Pinpoint the cell where the given text exists, returning its (X, Y) midpoint coordinate. 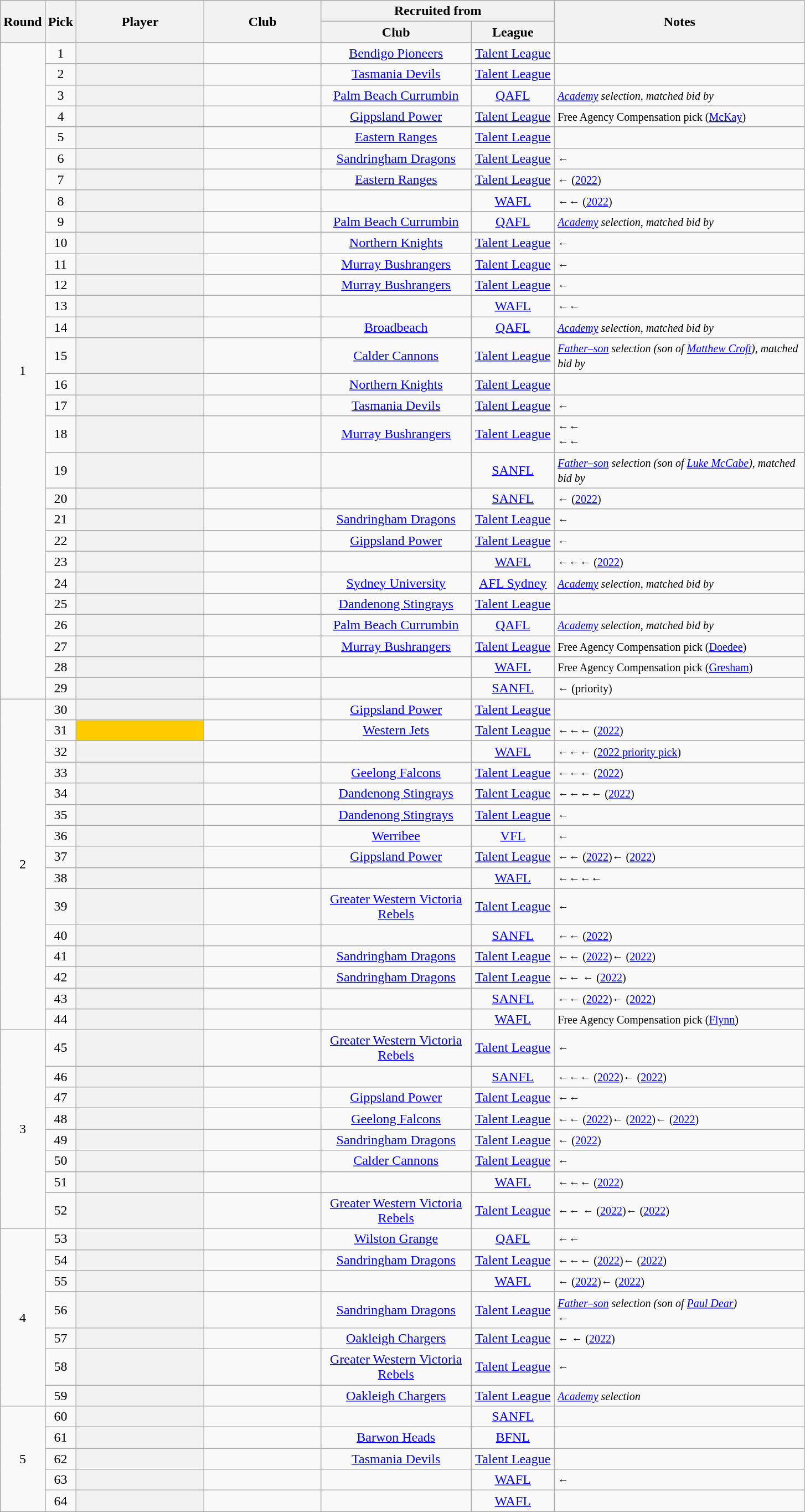
62 (60, 1459)
17 (60, 405)
49 (60, 1140)
24 (60, 583)
15 (60, 356)
28 (60, 667)
Father–son selection (son of Luke McCabe), matched bid by (680, 470)
56 (60, 1309)
13 (60, 306)
42 (60, 977)
6 (60, 158)
Broadbeach (396, 327)
34 (60, 794)
Werribee (396, 836)
23 (60, 562)
Academy selection (680, 1395)
61 (60, 1438)
53 (60, 1239)
Pick (60, 22)
44 (60, 1020)
←← ← (2022) (680, 977)
47 (60, 1098)
50 (60, 1161)
41 (60, 956)
← ← (2022) (680, 1338)
52 (60, 1211)
30 (60, 709)
22 (60, 541)
Round (23, 22)
Free Agency Compensation pick (Gresham) (680, 667)
14 (60, 327)
VFL (513, 836)
35 (60, 815)
←← ← (2022)← (2022) (680, 1211)
31 (60, 731)
Barwon Heads (396, 1438)
11 (60, 264)
Western Jets (396, 731)
51 (60, 1182)
59 (60, 1395)
48 (60, 1119)
26 (60, 625)
12 (60, 285)
43 (60, 999)
57 (60, 1338)
38 (60, 878)
7 (60, 179)
32 (60, 752)
BFNL (513, 1438)
← (priority) (680, 688)
54 (60, 1260)
Father–son selection (son of Matthew Croft), matched bid by (680, 356)
21 (60, 520)
Father–son selection (son of Paul Dear)← (680, 1309)
←←← (2022 priority pick) (680, 752)
Bendigo Pioneers (396, 53)
63 (60, 1480)
55 (60, 1281)
Recruited from (438, 11)
58 (60, 1367)
29 (60, 688)
10 (60, 243)
Sydney University (396, 583)
25 (60, 604)
18 (60, 434)
60 (60, 1417)
16 (60, 384)
League (513, 32)
33 (60, 773)
9 (60, 222)
40 (60, 935)
46 (60, 1077)
Free Agency Compensation pick (Doedee) (680, 646)
39 (60, 906)
Free Agency Compensation pick (Flynn) (680, 1020)
←←←← (2022) (680, 794)
45 (60, 1048)
19 (60, 470)
Player (141, 22)
20 (60, 498)
27 (60, 646)
← (2022)← (2022) (680, 1281)
36 (60, 836)
←← (2022)← (2022)← (2022) (680, 1119)
37 (60, 857)
AFL Sydney (513, 583)
Notes (680, 22)
64 (60, 1501)
8 (60, 200)
Free Agency Compensation pick (McKay) (680, 116)
Wilston Grange (396, 1239)
